Search for the cell housing the specified text and yield its [x, y] center coordinate. 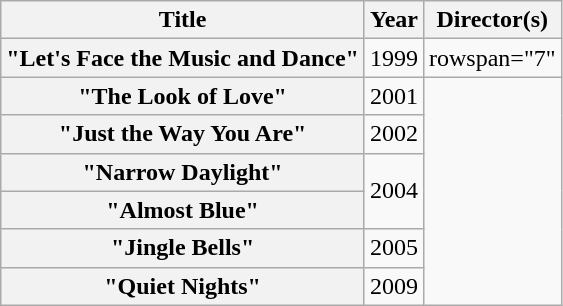
2009 [394, 286]
"Just the Way You Are" [183, 134]
1999 [394, 58]
2002 [394, 134]
2005 [394, 248]
"Narrow Daylight" [183, 172]
"Jingle Bells" [183, 248]
2001 [394, 96]
Director(s) [492, 20]
rowspan="7" [492, 58]
2004 [394, 191]
"The Look of Love" [183, 96]
"Let's Face the Music and Dance" [183, 58]
"Almost Blue" [183, 210]
Year [394, 20]
Title [183, 20]
"Quiet Nights" [183, 286]
